Identify which cell holds the provided text, then report its (X, Y) central coordinate. 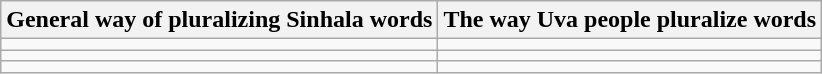
General way of pluralizing Sinhala words (220, 20)
The way Uva people pluralize words (630, 20)
